Locate the cell with the specified text and output its (X, Y) center coordinate. 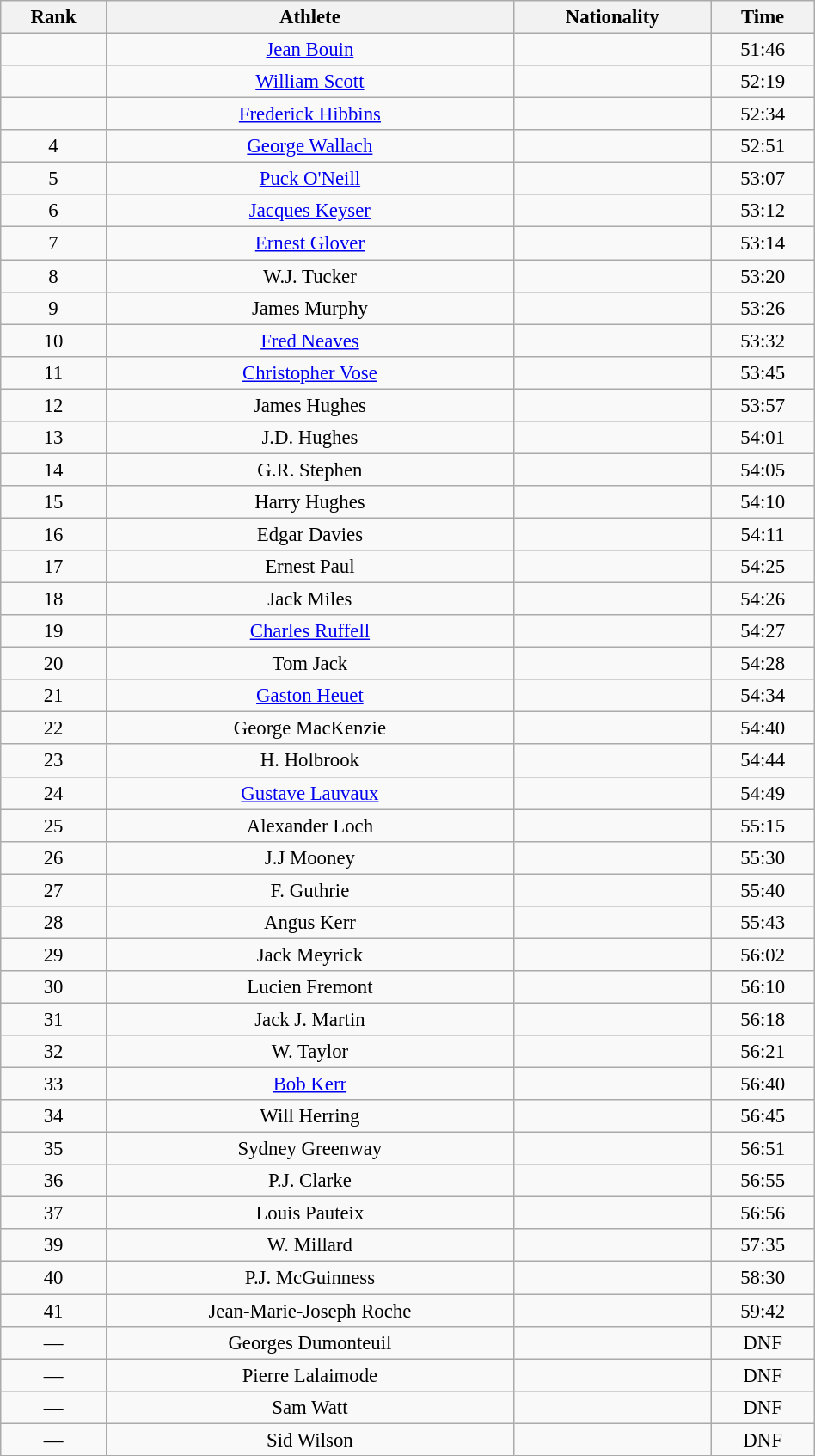
Jack Meyrick (309, 955)
52:51 (763, 146)
55:40 (763, 890)
W. Millard (309, 1246)
Athlete (309, 17)
Gustave Lauvaux (309, 793)
19 (53, 631)
56:02 (763, 955)
Will Herring (309, 1116)
12 (53, 405)
Puck O'Neill (309, 179)
34 (53, 1116)
Bob Kerr (309, 1084)
7 (53, 243)
56:45 (763, 1116)
53:45 (763, 372)
20 (53, 664)
14 (53, 470)
54:34 (763, 696)
James Hughes (309, 405)
Tom Jack (309, 664)
George Wallach (309, 146)
53:07 (763, 179)
P.J. McGuinness (309, 1278)
54:28 (763, 664)
William Scott (309, 82)
Jean-Marie-Joseph Roche (309, 1311)
Angus Kerr (309, 923)
F. Guthrie (309, 890)
55:30 (763, 857)
41 (53, 1311)
26 (53, 857)
13 (53, 438)
6 (53, 211)
58:30 (763, 1278)
55:15 (763, 826)
H. Holbrook (309, 761)
32 (53, 1052)
4 (53, 146)
J.D. Hughes (309, 438)
57:35 (763, 1246)
28 (53, 923)
40 (53, 1278)
51:46 (763, 50)
53:20 (763, 276)
Rank (53, 17)
Ernest Paul (309, 567)
9 (53, 308)
11 (53, 372)
54:27 (763, 631)
Charles Ruffell (309, 631)
Pierre Lalaimode (309, 1375)
54:49 (763, 793)
54:11 (763, 534)
21 (53, 696)
56:56 (763, 1213)
15 (53, 502)
55:43 (763, 923)
52:34 (763, 114)
17 (53, 567)
Jean Bouin (309, 50)
8 (53, 276)
Frederick Hibbins (309, 114)
52:19 (763, 82)
Edgar Davies (309, 534)
Fred Neaves (309, 341)
Lucien Fremont (309, 987)
54:44 (763, 761)
29 (53, 955)
P.J. Clarke (309, 1181)
54:25 (763, 567)
39 (53, 1246)
37 (53, 1213)
Sydney Greenway (309, 1149)
Gaston Heuet (309, 696)
Jack Miles (309, 599)
16 (53, 534)
53:12 (763, 211)
James Murphy (309, 308)
53:57 (763, 405)
Ernest Glover (309, 243)
54:10 (763, 502)
Sid Wilson (309, 1440)
Sam Watt (309, 1407)
23 (53, 761)
54:40 (763, 728)
10 (53, 341)
Jacques Keyser (309, 211)
Georges Dumonteuil (309, 1342)
33 (53, 1084)
56:18 (763, 1019)
53:26 (763, 308)
56:21 (763, 1052)
Alexander Loch (309, 826)
31 (53, 1019)
54:26 (763, 599)
George MacKenzie (309, 728)
36 (53, 1181)
Time (763, 17)
53:14 (763, 243)
56:55 (763, 1181)
35 (53, 1149)
56:51 (763, 1149)
54:01 (763, 438)
Harry Hughes (309, 502)
30 (53, 987)
53:32 (763, 341)
25 (53, 826)
Nationality (612, 17)
Louis Pauteix (309, 1213)
22 (53, 728)
18 (53, 599)
W. Taylor (309, 1052)
W.J. Tucker (309, 276)
G.R. Stephen (309, 470)
24 (53, 793)
56:10 (763, 987)
54:05 (763, 470)
59:42 (763, 1311)
27 (53, 890)
56:40 (763, 1084)
Christopher Vose (309, 372)
5 (53, 179)
J.J Mooney (309, 857)
Jack J. Martin (309, 1019)
